Search for the cell housing the specified text and yield its (X, Y) center coordinate. 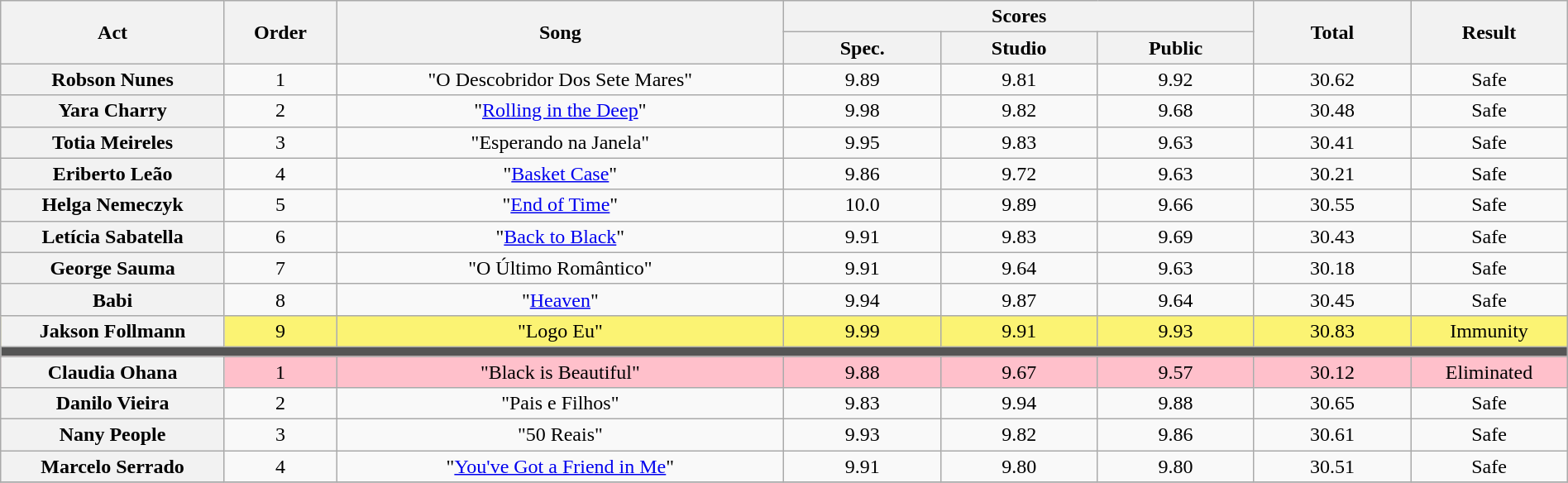
30.48 (1331, 111)
Song (561, 32)
9.99 (862, 331)
30.45 (1331, 299)
9.68 (1176, 111)
"Logo Eu" (561, 331)
Claudia Ohana (112, 371)
Totia Meireles (112, 142)
Immunity (1489, 331)
George Sauma (112, 268)
9.87 (1019, 299)
30.83 (1331, 331)
Babi (112, 299)
Studio (1019, 48)
9.95 (862, 142)
"Back to Black" (561, 237)
Eliminated (1489, 371)
Scores (1019, 17)
Jakson Follmann (112, 331)
7 (280, 268)
30.43 (1331, 237)
30.12 (1331, 371)
9 (280, 331)
Nany People (112, 435)
Danilo Vieira (112, 404)
9.69 (1176, 237)
Order (280, 32)
Robson Nunes (112, 79)
Act (112, 32)
"O Último Romântico" (561, 268)
10.0 (862, 205)
Total (1331, 32)
30.41 (1331, 142)
"You've Got a Friend in Me" (561, 466)
9.81 (1019, 79)
9.66 (1176, 205)
Marcelo Serrado (112, 466)
30.18 (1331, 268)
Yara Charry (112, 111)
Letícia Sabatella (112, 237)
6 (280, 237)
30.61 (1331, 435)
Public (1176, 48)
9.57 (1176, 371)
Eriberto Leão (112, 174)
"Heaven" (561, 299)
Helga Nemeczyk (112, 205)
5 (280, 205)
9.72 (1019, 174)
30.21 (1331, 174)
30.62 (1331, 79)
9.92 (1176, 79)
"Esperando na Janela" (561, 142)
"O Descobridor Dos Sete Mares" (561, 79)
"Rolling in the Deep" (561, 111)
8 (280, 299)
30.55 (1331, 205)
Result (1489, 32)
"Pais e Filhos" (561, 404)
Spec. (862, 48)
9.67 (1019, 371)
"Black is Beautiful" (561, 371)
"Basket Case" (561, 174)
9.98 (862, 111)
30.65 (1331, 404)
30.51 (1331, 466)
"50 Reais" (561, 435)
"End of Time" (561, 205)
